Search for the cell housing the specified text and yield its (x, y) center coordinate. 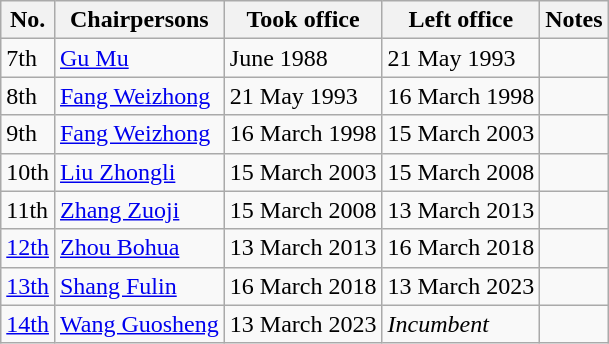
Zhou Bohua (139, 248)
12th (28, 248)
13th (28, 286)
8th (28, 96)
Took office (303, 20)
Liu Zhongli (139, 172)
14th (28, 324)
7th (28, 58)
Notes (574, 20)
Chairpersons (139, 20)
Shang Fulin (139, 286)
Gu Mu (139, 58)
No. (28, 20)
Wang Guosheng (139, 324)
11th (28, 210)
Incumbent (461, 324)
Zhang Zuoji (139, 210)
9th (28, 134)
June 1988 (303, 58)
10th (28, 172)
Left office (461, 20)
